Extract the [x, y] coordinate from the center of the cell holding the provided text.  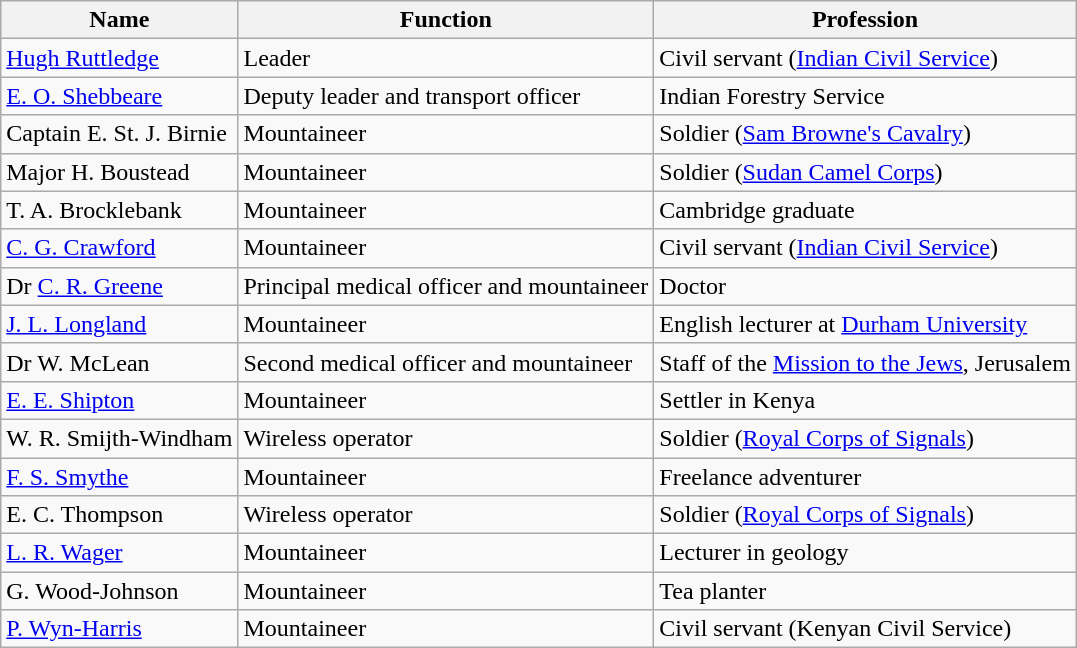
Function [446, 20]
English lecturer at Durham University [866, 324]
E. O. Shebbeare [120, 96]
Settler in Kenya [866, 400]
Tea planter [866, 591]
Indian Forestry Service [866, 96]
Principal medical officer and mountaineer [446, 286]
Hugh Ruttledge [120, 58]
Second medical officer and mountaineer [446, 362]
L. R. Wager [120, 553]
Captain E. St. J. Birnie [120, 134]
Dr C. R. Greene [120, 286]
Soldier (Sudan Camel Corps) [866, 172]
Dr W. McLean [120, 362]
Freelance adventurer [866, 477]
P. Wyn-Harris [120, 629]
F. S. Smythe [120, 477]
Profession [866, 20]
Civil servant (Kenyan Civil Service) [866, 629]
Staff of the Mission to the Jews, Jerusalem [866, 362]
Major H. Boustead [120, 172]
J. L. Longland [120, 324]
C. G. Crawford [120, 248]
E. E. Shipton [120, 400]
Soldier (Sam Browne's Cavalry) [866, 134]
Doctor [866, 286]
Lecturer in geology [866, 553]
T. A. Brocklebank [120, 210]
Deputy leader and transport officer [446, 96]
Leader [446, 58]
Cambridge graduate [866, 210]
W. R. Smijth-Windham [120, 438]
Name [120, 20]
G. Wood-Johnson [120, 591]
E. C. Thompson [120, 515]
